Identify which cell holds the provided text, then report its [X, Y] central coordinate. 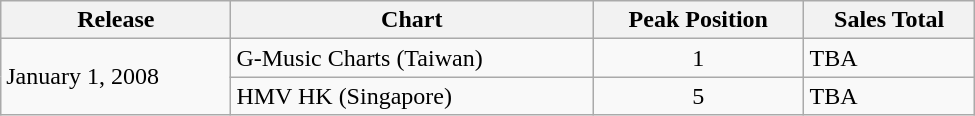
5 [698, 96]
Release [116, 20]
HMV HK (Singapore) [412, 96]
Chart [412, 20]
Peak Position [698, 20]
G-Music Charts (Taiwan) [412, 58]
Sales Total [889, 20]
1 [698, 58]
January 1, 2008 [116, 77]
